Output the (x, y) coordinate of the center of the cell containing the given text.  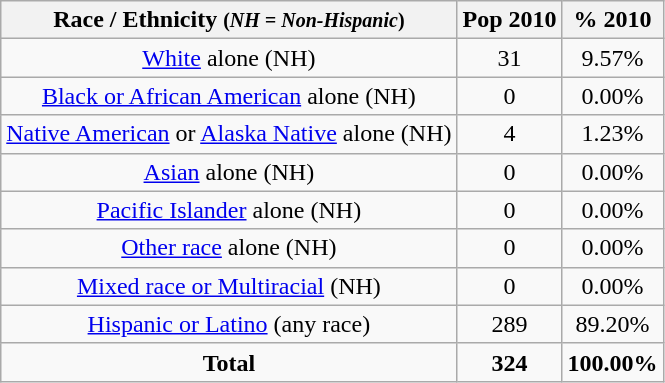
Native American or Alaska Native alone (NH) (229, 134)
1.23% (612, 134)
Black or African American alone (NH) (229, 96)
Mixed race or Multiracial (NH) (229, 286)
Race / Ethnicity (NH = Non-Hispanic) (229, 20)
Pop 2010 (510, 20)
% 2010 (612, 20)
Total (229, 362)
White alone (NH) (229, 58)
324 (510, 362)
31 (510, 58)
89.20% (612, 324)
9.57% (612, 58)
289 (510, 324)
Pacific Islander alone (NH) (229, 210)
4 (510, 134)
Hispanic or Latino (any race) (229, 324)
Asian alone (NH) (229, 172)
Other race alone (NH) (229, 248)
100.00% (612, 362)
